For the text-containing cell, return its midpoint in (X, Y) coordinate format. 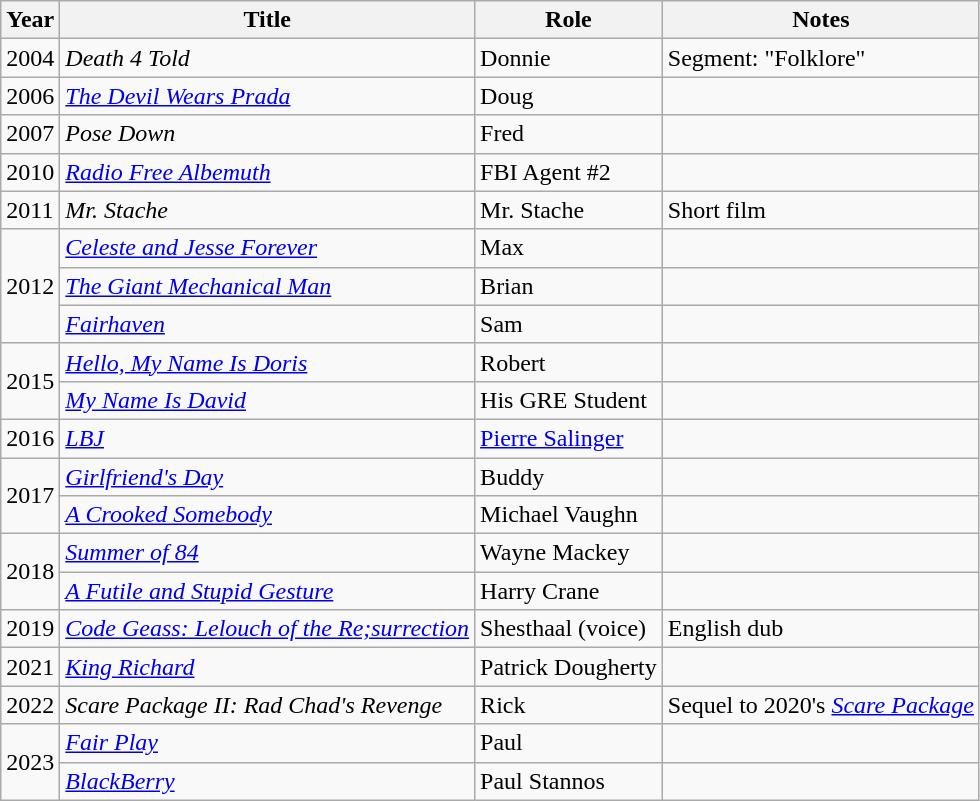
2006 (30, 96)
Paul Stannos (569, 781)
My Name Is David (268, 400)
King Richard (268, 667)
Title (268, 20)
Brian (569, 286)
The Devil Wears Prada (268, 96)
2004 (30, 58)
Sequel to 2020's Scare Package (820, 705)
2017 (30, 496)
Notes (820, 20)
Michael Vaughn (569, 515)
Role (569, 20)
Fair Play (268, 743)
A Futile and Stupid Gesture (268, 591)
Short film (820, 210)
2010 (30, 172)
The Giant Mechanical Man (268, 286)
2011 (30, 210)
Wayne Mackey (569, 553)
2015 (30, 381)
Death 4 Told (268, 58)
Segment: "Folklore" (820, 58)
Buddy (569, 477)
2022 (30, 705)
Robert (569, 362)
Scare Package II: Rad Chad's Revenge (268, 705)
Doug (569, 96)
His GRE Student (569, 400)
Fred (569, 134)
Patrick Dougherty (569, 667)
Year (30, 20)
2012 (30, 286)
2007 (30, 134)
Celeste and Jesse Forever (268, 248)
Code Geass: Lelouch of the Re;surrection (268, 629)
Donnie (569, 58)
Girlfriend's Day (268, 477)
Radio Free Albemuth (268, 172)
Summer of 84 (268, 553)
Shesthaal (voice) (569, 629)
2016 (30, 438)
Harry Crane (569, 591)
FBI Agent #2 (569, 172)
Pose Down (268, 134)
2019 (30, 629)
Sam (569, 324)
Hello, My Name Is Doris (268, 362)
LBJ (268, 438)
Pierre Salinger (569, 438)
Paul (569, 743)
English dub (820, 629)
A Crooked Somebody (268, 515)
2021 (30, 667)
2018 (30, 572)
BlackBerry (268, 781)
2023 (30, 762)
Fairhaven (268, 324)
Rick (569, 705)
Max (569, 248)
